From the cell containing the given text, extract its center point as (X, Y) coordinate. 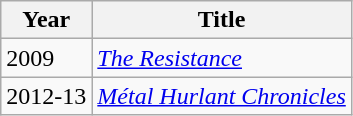
The Resistance (222, 58)
Title (222, 20)
2009 (46, 58)
Year (46, 20)
Métal Hurlant Chronicles (222, 96)
2012-13 (46, 96)
